Pinpoint the cell where the given text exists, returning its (X, Y) midpoint coordinate. 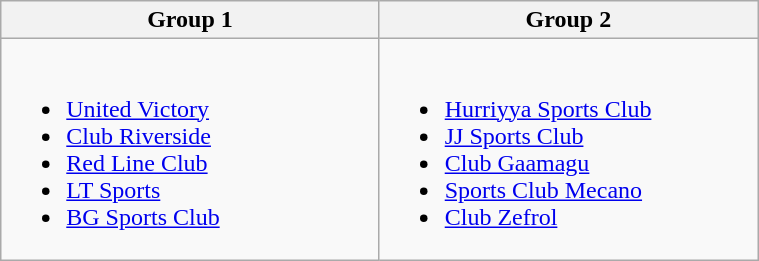
Hurriyya Sports ClubJJ Sports ClubClub GaamaguSports Club MecanoClub Zefrol (568, 150)
Group 2 (568, 20)
Group 1 (190, 20)
United VictoryClub RiversideRed Line ClubLT SportsBG Sports Club (190, 150)
